Search for the cell housing the specified text and yield its (x, y) center coordinate. 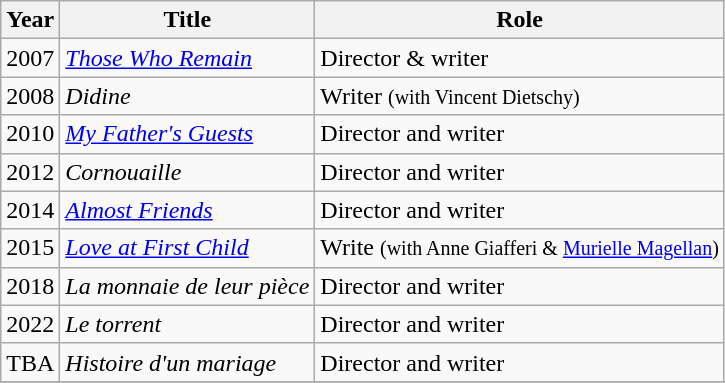
2015 (30, 248)
Role (520, 20)
Love at First Child (188, 248)
Didine (188, 96)
2018 (30, 286)
Write (with Anne Giafferi & Murielle Magellan) (520, 248)
2007 (30, 58)
Le torrent (188, 324)
2012 (30, 172)
Year (30, 20)
La monnaie de leur pièce (188, 286)
TBA (30, 362)
Director & writer (520, 58)
2008 (30, 96)
Histoire d'un mariage (188, 362)
2010 (30, 134)
Title (188, 20)
2022 (30, 324)
2014 (30, 210)
Writer (with Vincent Dietschy) (520, 96)
Almost Friends (188, 210)
My Father's Guests (188, 134)
Those Who Remain (188, 58)
Cornouaille (188, 172)
